For the text-containing cell, return its midpoint in (x, y) coordinate format. 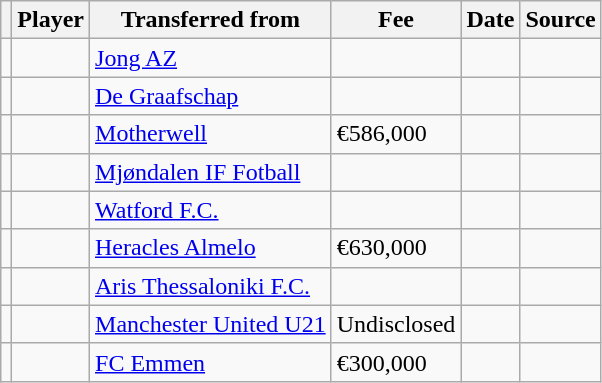
€586,000 (396, 134)
Transferred from (211, 20)
Manchester United U21 (211, 324)
Source (560, 20)
Player (51, 20)
De Graafschap (211, 96)
Aris Thessaloniki F.C. (211, 286)
Fee (396, 20)
Date (490, 20)
Undisclosed (396, 324)
Watford F.C. (211, 210)
€630,000 (396, 248)
Mjøndalen IF Fotball (211, 172)
FC Emmen (211, 362)
Motherwell (211, 134)
Jong AZ (211, 58)
€300,000 (396, 362)
Heracles Almelo (211, 248)
